From the cell containing the given text, extract its center point as [x, y] coordinate. 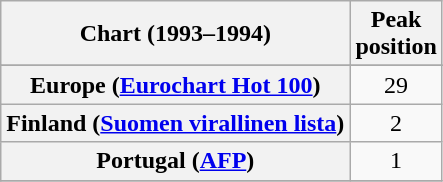
29 [396, 85]
Chart (1993–1994) [176, 34]
Peakposition [396, 34]
2 [396, 123]
1 [396, 161]
Finland (Suomen virallinen lista) [176, 123]
Europe (Eurochart Hot 100) [176, 85]
Portugal (AFP) [176, 161]
